From the cell containing the given text, extract its center point as (x, y) coordinate. 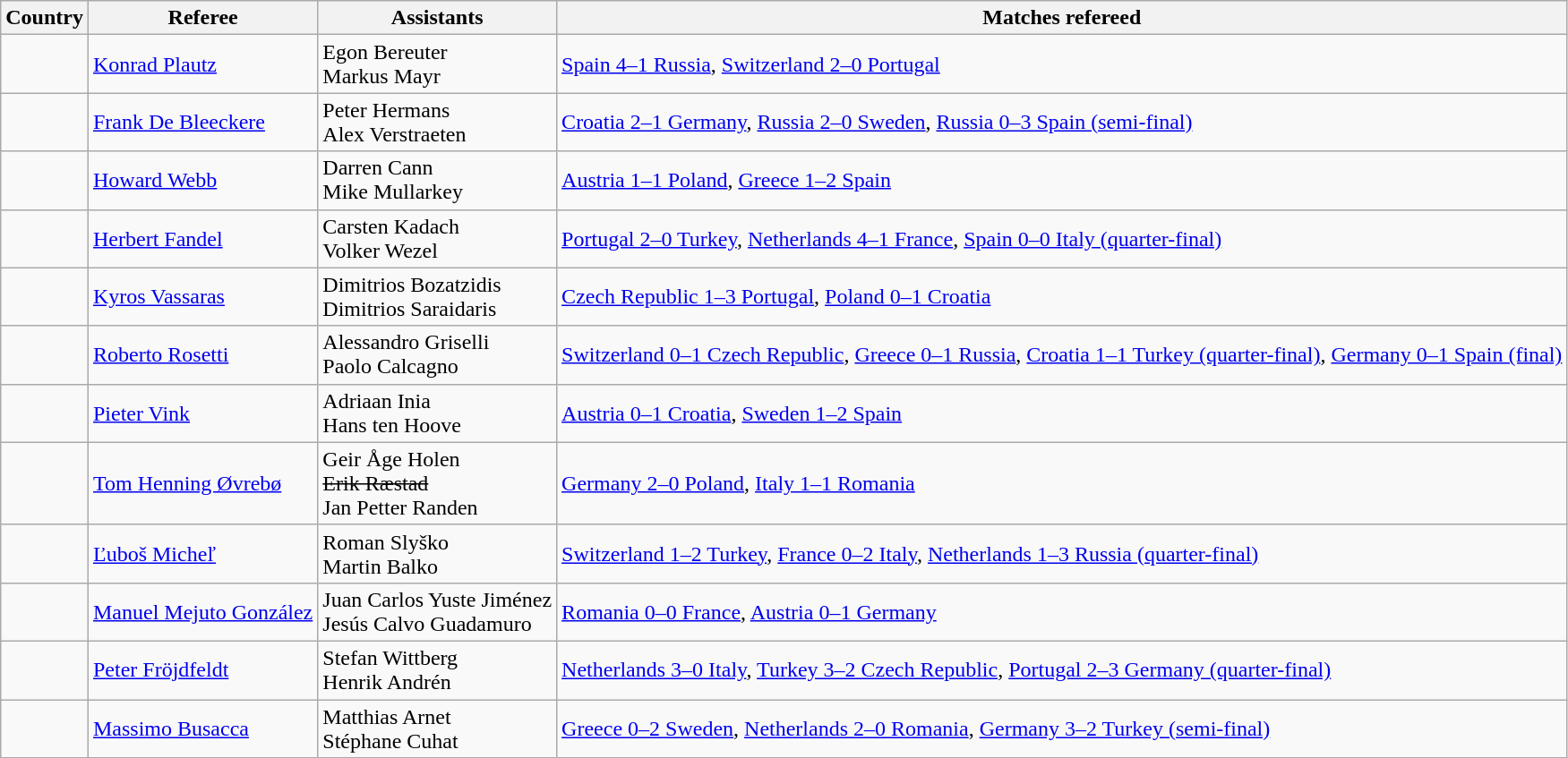
Switzerland 0–1 Czech Republic, Greece 0–1 Russia, Croatia 1–1 Turkey (quarter-final), Germany 0–1 Spain (final) (1062, 354)
Romania 0–0 France, Austria 0–1 Germany (1062, 612)
Carsten KadachVolker Wezel (437, 238)
Netherlands 3–0 Italy, Turkey 3–2 Czech Republic, Portugal 2–3 Germany (quarter-final) (1062, 669)
Adriaan IniaHans ten Hoove (437, 413)
Austria 0–1 Croatia, Sweden 1–2 Spain (1062, 413)
Manuel Mejuto González (202, 612)
Alessandro GriselliPaolo Calcagno (437, 354)
Peter HermansAlex Verstraeten (437, 122)
Darren CannMike Mullarkey (437, 181)
Peter Fröjdfeldt (202, 669)
Ľuboš Micheľ (202, 553)
Portugal 2–0 Turkey, Netherlands 4–1 France, Spain 0–0 Italy (quarter-final) (1062, 238)
Germany 2–0 Poland, Italy 1–1 Romania (1062, 483)
Herbert Fandel (202, 238)
Roberto Rosetti (202, 354)
Konrad Plautz (202, 64)
Matthias ArnetStéphane Cuhat (437, 728)
Austria 1–1 Poland, Greece 1–2 Spain (1062, 181)
Roman SlyškoMartin Balko (437, 553)
Juan Carlos Yuste JiménezJesús Calvo Guadamuro (437, 612)
Pieter Vink (202, 413)
Referee (202, 18)
Dimitrios BozatzidisDimitrios Saraidaris (437, 297)
Egon BereuterMarkus Mayr (437, 64)
Stefan WittbergHenrik Andrén (437, 669)
Howard Webb (202, 181)
Frank De Bleeckere (202, 122)
Geir Åge HolenErik RæstadJan Petter Randen (437, 483)
Kyros Vassaras (202, 297)
Spain 4–1 Russia, Switzerland 2–0 Portugal (1062, 64)
Switzerland 1–2 Turkey, France 0–2 Italy, Netherlands 1–3 Russia (quarter-final) (1062, 553)
Matches refereed (1062, 18)
Croatia 2–1 Germany, Russia 2–0 Sweden, Russia 0–3 Spain (semi-final) (1062, 122)
Czech Republic 1–3 Portugal, Poland 0–1 Croatia (1062, 297)
Greece 0–2 Sweden, Netherlands 2–0 Romania, Germany 3–2 Turkey (semi-final) (1062, 728)
Country (45, 18)
Assistants (437, 18)
Tom Henning Øvrebø (202, 483)
Massimo Busacca (202, 728)
